Search for the cell housing the specified text and yield its [X, Y] center coordinate. 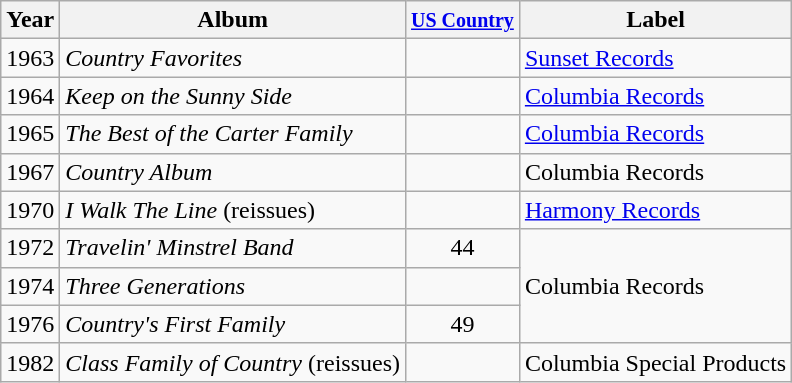
49 [463, 324]
Label [655, 20]
Sunset Records [655, 58]
1964 [30, 96]
1976 [30, 324]
1967 [30, 172]
Travelin' Minstrel Band [233, 248]
Class Family of Country (reissues) [233, 362]
Country Album [233, 172]
US Country [463, 20]
Year [30, 20]
1965 [30, 134]
Country's First Family [233, 324]
1982 [30, 362]
Columbia Special Products [655, 362]
Album [233, 20]
Harmony Records [655, 210]
1963 [30, 58]
1972 [30, 248]
I Walk The Line (reissues) [233, 210]
Keep on the Sunny Side [233, 96]
1970 [30, 210]
Three Generations [233, 286]
1974 [30, 286]
The Best of the Carter Family [233, 134]
44 [463, 248]
Country Favorites [233, 58]
